Locate the cell with the specified text and output its (X, Y) center coordinate. 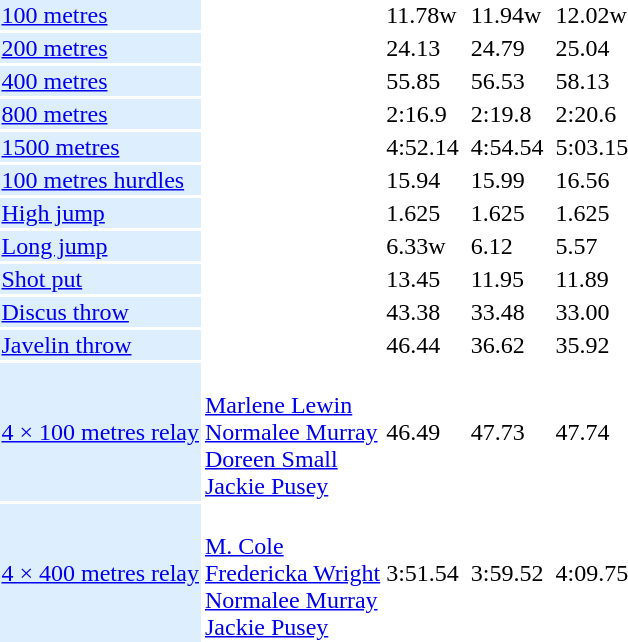
4:54.54 (507, 147)
4 × 100 metres relay (100, 432)
24.13 (423, 48)
46.49 (423, 432)
15.99 (507, 180)
Marlene Lewin Normalee Murray Doreen Small Jackie Pusey (292, 432)
6.12 (507, 246)
36.62 (507, 345)
800 metres (100, 114)
56.53 (507, 81)
46.44 (423, 345)
15.94 (423, 180)
55.85 (423, 81)
11.94w (507, 15)
2:16.9 (423, 114)
Shot put (100, 279)
1500 metres (100, 147)
100 metres hurdles (100, 180)
400 metres (100, 81)
4:52.14 (423, 147)
47.73 (507, 432)
11.95 (507, 279)
Javelin throw (100, 345)
100 metres (100, 15)
2:19.8 (507, 114)
24.79 (507, 48)
43.38 (423, 312)
4 × 400 metres relay (100, 573)
3:51.54 (423, 573)
11.78w (423, 15)
200 metres (100, 48)
33.48 (507, 312)
13.45 (423, 279)
6.33w (423, 246)
3:59.52 (507, 573)
Discus throw (100, 312)
Long jump (100, 246)
High jump (100, 213)
M. Cole Fredericka Wright Normalee Murray Jackie Pusey (292, 573)
